Identify which cell holds the provided text, then report its [x, y] central coordinate. 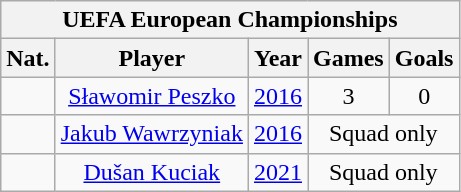
0 [424, 96]
Goals [424, 58]
2021 [278, 172]
Jakub Wawrzyniak [152, 134]
Nat. [28, 58]
Player [152, 58]
3 [349, 96]
UEFA European Championships [230, 20]
Dušan Kuciak [152, 172]
Year [278, 58]
Games [349, 58]
Sławomir Peszko [152, 96]
